Output the (X, Y) coordinate of the center of the cell containing the given text.  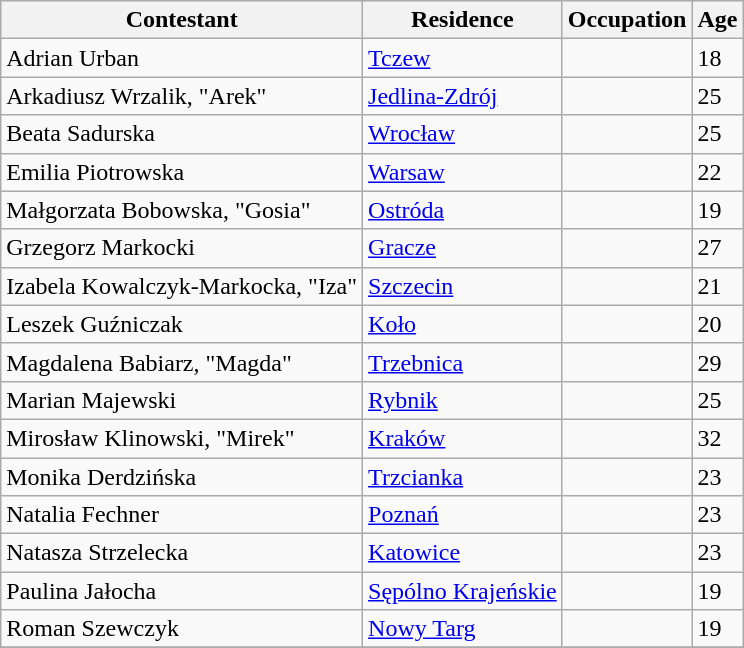
Contestant (182, 20)
Sępólno Krajeńskie (463, 591)
Jedlina-Zdrój (463, 96)
Kraków (463, 438)
18 (718, 58)
Beata Sadurska (182, 134)
27 (718, 248)
Trzcianka (463, 477)
Roman Szewczyk (182, 629)
32 (718, 438)
Mirosław Klinowski, "Mirek" (182, 438)
Ostróda (463, 210)
Wrocław (463, 134)
Arkadiusz Wrzalik, "Arek" (182, 96)
20 (718, 324)
Nowy Targ (463, 629)
Monika Derdzińska (182, 477)
Izabela Kowalczyk-Markocka, "Iza" (182, 286)
Natalia Fechner (182, 515)
Magdalena Babiarz, "Magda" (182, 362)
Leszek Guźniczak (182, 324)
Małgorzata Bobowska, "Gosia" (182, 210)
Grzegorz Markocki (182, 248)
Katowice (463, 553)
Occupation (627, 20)
Rybnik (463, 400)
22 (718, 172)
29 (718, 362)
Warsaw (463, 172)
Natasza Strzelecka (182, 553)
Age (718, 20)
Trzebnica (463, 362)
Emilia Piotrowska (182, 172)
Adrian Urban (182, 58)
Koło (463, 324)
Szczecin (463, 286)
Tczew (463, 58)
Gracze (463, 248)
Paulina Jałocha (182, 591)
Poznań (463, 515)
Marian Majewski (182, 400)
21 (718, 286)
Residence (463, 20)
